Identify which cell holds the provided text, then report its (X, Y) central coordinate. 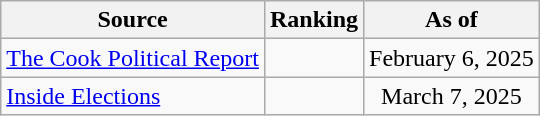
Inside Elections (133, 96)
February 6, 2025 (452, 58)
Ranking (314, 20)
As of (452, 20)
Source (133, 20)
March 7, 2025 (452, 96)
The Cook Political Report (133, 58)
